For the text-containing cell, return its midpoint in [X, Y] coordinate format. 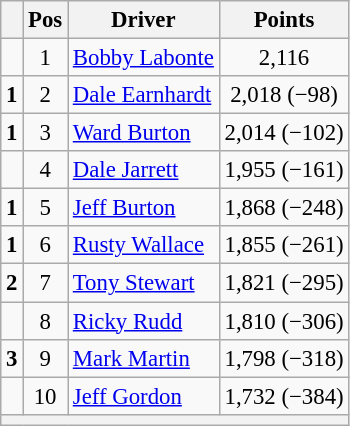
5 [46, 208]
2,014 (−102) [284, 133]
Dale Jarrett [144, 170]
Mark Martin [144, 358]
2,018 (−98) [284, 95]
2,116 [284, 58]
8 [46, 321]
1,732 (−384) [284, 396]
Tony Stewart [144, 283]
1,821 (−295) [284, 283]
4 [46, 170]
Driver [144, 20]
Rusty Wallace [144, 245]
Ward Burton [144, 133]
Jeff Burton [144, 208]
Ricky Rudd [144, 321]
1,798 (−318) [284, 358]
6 [46, 245]
1,868 (−248) [284, 208]
10 [46, 396]
7 [46, 283]
1,810 (−306) [284, 321]
1,855 (−261) [284, 245]
Jeff Gordon [144, 396]
1,955 (−161) [284, 170]
Bobby Labonte [144, 58]
Points [284, 20]
9 [46, 358]
Pos [46, 20]
Dale Earnhardt [144, 95]
